Return (X, Y) of the center of cell containing provided text 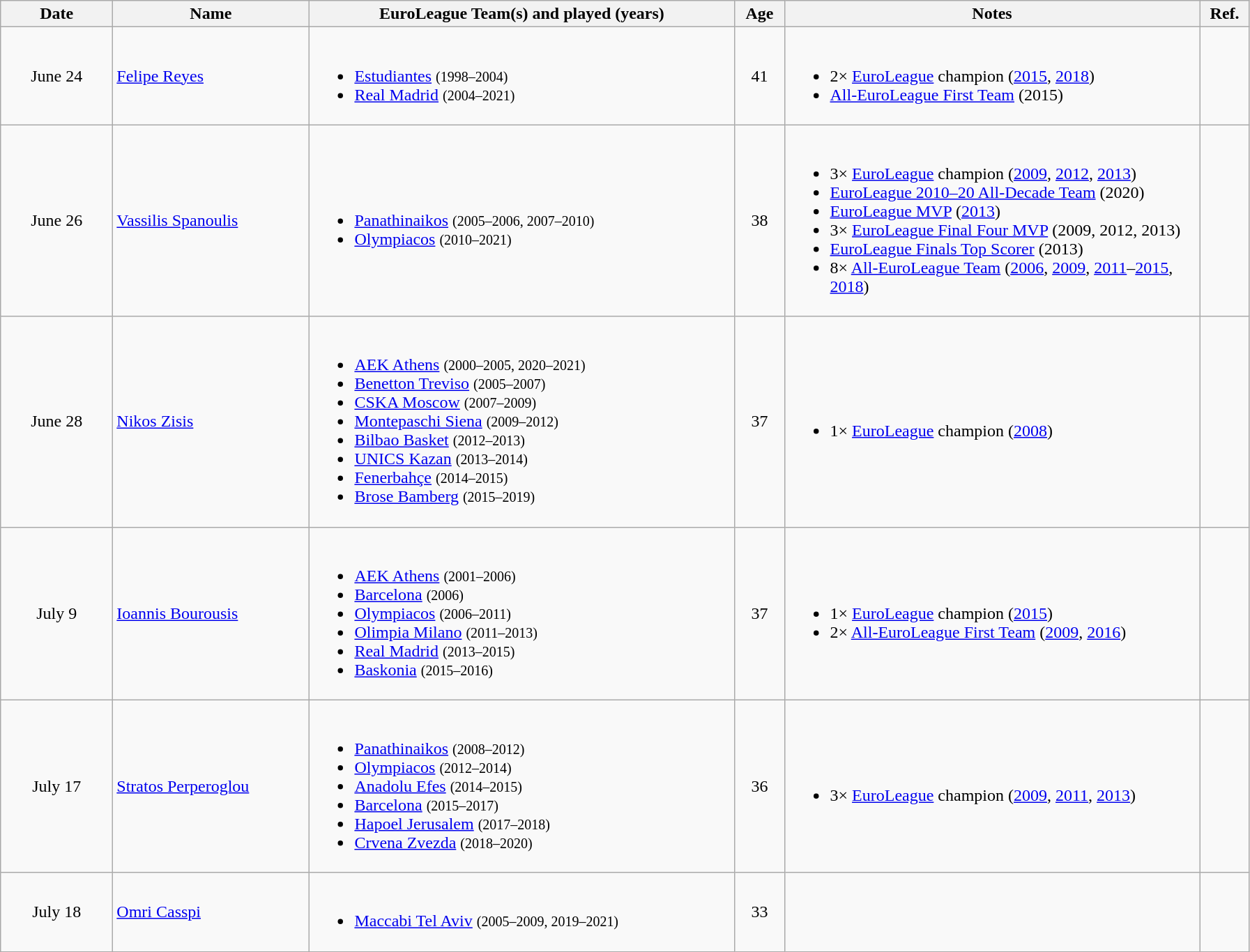
33 (760, 912)
Age (760, 14)
2× EuroLeague champion (2015, 2018)All-EuroLeague First Team (2015) (992, 76)
Nikos Zisis (211, 422)
AEK Athens (2001–2006) Barcelona (2006) Olympiacos (2006–2011) Olimpia Milano (2011–2013) Real Madrid (2013–2015) Baskonia (2015–2016) (521, 613)
Vassilis Spanoulis (211, 220)
Ref. (1224, 14)
Estudiantes (1998–2004) Real Madrid (2004–2021) (521, 76)
3× EuroLeague champion (2009, 2011, 2013) (992, 786)
Panathinaikos (2005–2006, 2007–2010) Olympiacos (2010–2021) (521, 220)
1× EuroLeague champion (2008) (992, 422)
EuroLeague Team(s) and played (years) (521, 14)
Maccabi Tel Aviv (2005–2009, 2019–2021) (521, 912)
June 26 (57, 220)
Date (57, 14)
July 9 (57, 613)
Ioannis Bourousis (211, 613)
Omri Casspi (211, 912)
36 (760, 786)
41 (760, 76)
July 17 (57, 786)
1× EuroLeague champion (2015)2× All-EuroLeague First Team (2009, 2016) (992, 613)
38 (760, 220)
July 18 (57, 912)
June 24 (57, 76)
Notes (992, 14)
Stratos Perperoglou (211, 786)
June 28 (57, 422)
Name (211, 14)
Felipe Reyes (211, 76)
